Identify which cell holds the provided text, then report its (X, Y) central coordinate. 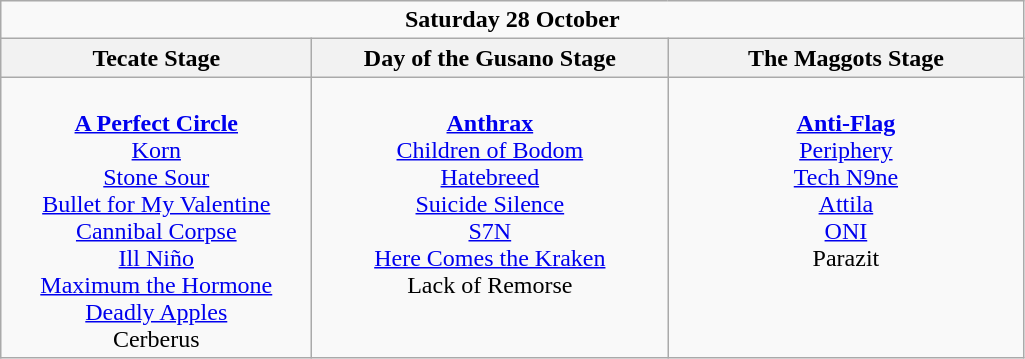
Anti-Flag Periphery Tech N9ne Attila ONI Parazit (846, 218)
Day of the Gusano Stage (490, 58)
Saturday 28 October (512, 20)
Tecate Stage (156, 58)
A Perfect Circle Korn Stone Sour Bullet for My Valentine Cannibal Corpse Ill Niño Maximum the Hormone Deadly Apples Cerberus (156, 218)
Anthrax Children of Bodom Hatebreed Suicide Silence S7N Here Comes the Kraken Lack of Remorse (490, 218)
The Maggots Stage (846, 58)
